For the text-containing cell, return its midpoint in (X, Y) coordinate format. 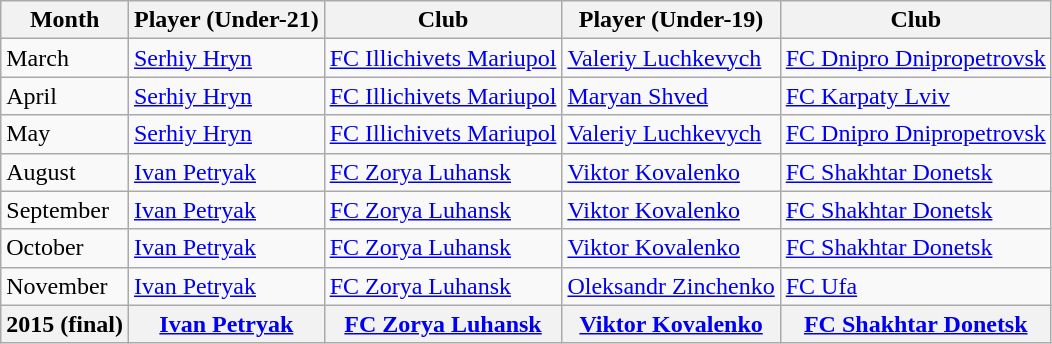
May (65, 134)
Month (65, 20)
Maryan Shved (671, 96)
Player (Under-21) (226, 20)
FC Karpaty Lviv (916, 96)
September (65, 210)
November (65, 286)
2015 (final) (65, 324)
FC Ufa (916, 286)
August (65, 172)
April (65, 96)
October (65, 248)
March (65, 58)
Player (Under-19) (671, 20)
Oleksandr Zinchenko (671, 286)
